Search for the cell housing the specified text and yield its [x, y] center coordinate. 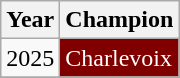
Year [30, 20]
Charlevoix [120, 58]
Champion [120, 20]
2025 [30, 58]
